From the cell containing the given text, extract its center point as (X, Y) coordinate. 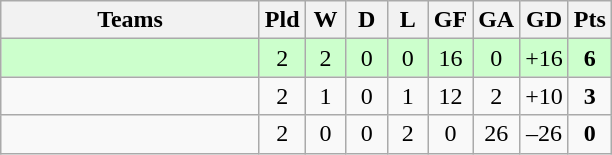
GF (450, 20)
Pld (282, 20)
+10 (544, 96)
+16 (544, 58)
6 (590, 58)
GD (544, 20)
Pts (590, 20)
26 (496, 134)
–26 (544, 134)
GA (496, 20)
D (366, 20)
12 (450, 96)
Teams (130, 20)
W (326, 20)
3 (590, 96)
L (408, 20)
16 (450, 58)
